Detect which cell encompasses the target text, then output its [X, Y] center coordinate. 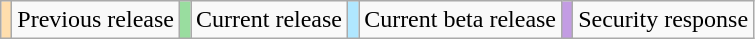
Previous release [96, 20]
Security response [664, 20]
Current release [270, 20]
Current beta release [460, 20]
